From the cell containing the given text, extract its center point as [x, y] coordinate. 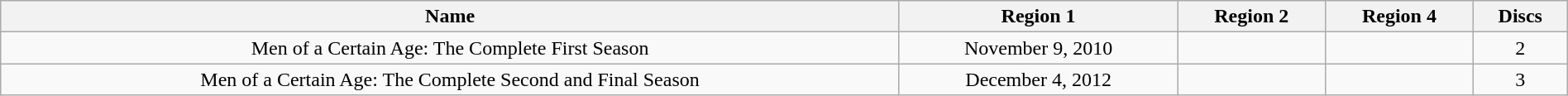
November 9, 2010 [1039, 48]
2 [1520, 48]
Name [450, 17]
Region 2 [1252, 17]
Region 1 [1039, 17]
3 [1520, 79]
Discs [1520, 17]
December 4, 2012 [1039, 79]
Region 4 [1399, 17]
Men of a Certain Age: The Complete Second and Final Season [450, 79]
Men of a Certain Age: The Complete First Season [450, 48]
